Capture the cell that displays the provided text and extract its [x, y] central coordinate. 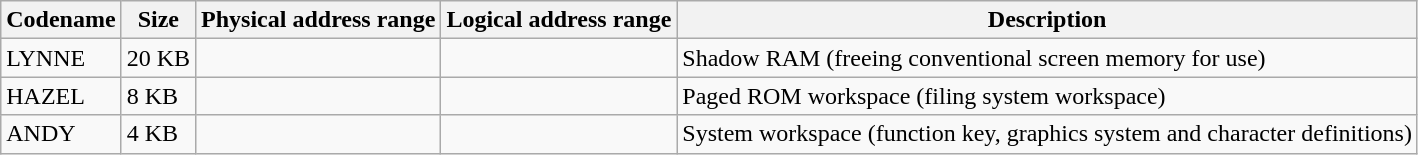
Paged ROM workspace (filing system workspace) [1048, 96]
ANDY [61, 134]
Logical address range [559, 20]
Codename [61, 20]
Shadow RAM (freeing conventional screen memory for use) [1048, 58]
Description [1048, 20]
Size [158, 20]
System workspace (function key, graphics system and character definitions) [1048, 134]
Physical address range [318, 20]
HAZEL [61, 96]
4 KB [158, 134]
8 KB [158, 96]
LYNNE [61, 58]
20 KB [158, 58]
